Identify which cell holds the provided text, then report its (x, y) central coordinate. 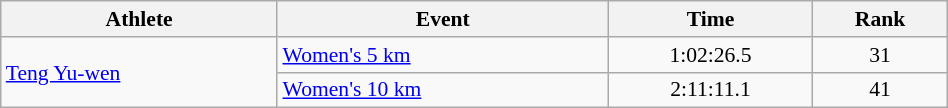
31 (880, 55)
1:02:26.5 (710, 55)
2:11:11.1 (710, 90)
Athlete (140, 19)
41 (880, 90)
Women's 10 km (442, 90)
Teng Yu-wen (140, 72)
Rank (880, 19)
Time (710, 19)
Event (442, 19)
Women's 5 km (442, 55)
